Locate the cell with the specified text and output its (X, Y) center coordinate. 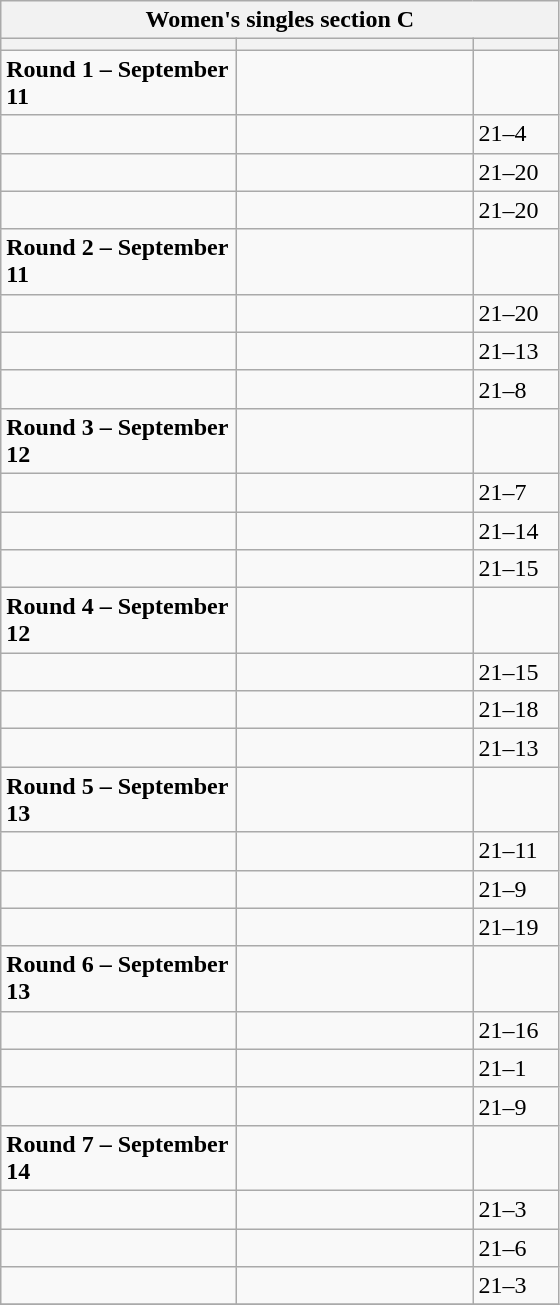
Round 4 – September 12 (119, 620)
Round 3 – September 12 (119, 440)
21–11 (516, 851)
Round 7 – September 14 (119, 1158)
Round 6 – September 13 (119, 978)
21–16 (516, 1030)
21–14 (516, 531)
Round 2 – September 11 (119, 262)
Women's singles section C (280, 20)
21–4 (516, 134)
Round 1 – September 11 (119, 82)
21–7 (516, 492)
21–19 (516, 927)
Round 5 – September 13 (119, 800)
21–8 (516, 389)
21–18 (516, 710)
21–6 (516, 1247)
21–1 (516, 1068)
